Extract the [X, Y] coordinate from the center of the cell holding the provided text.  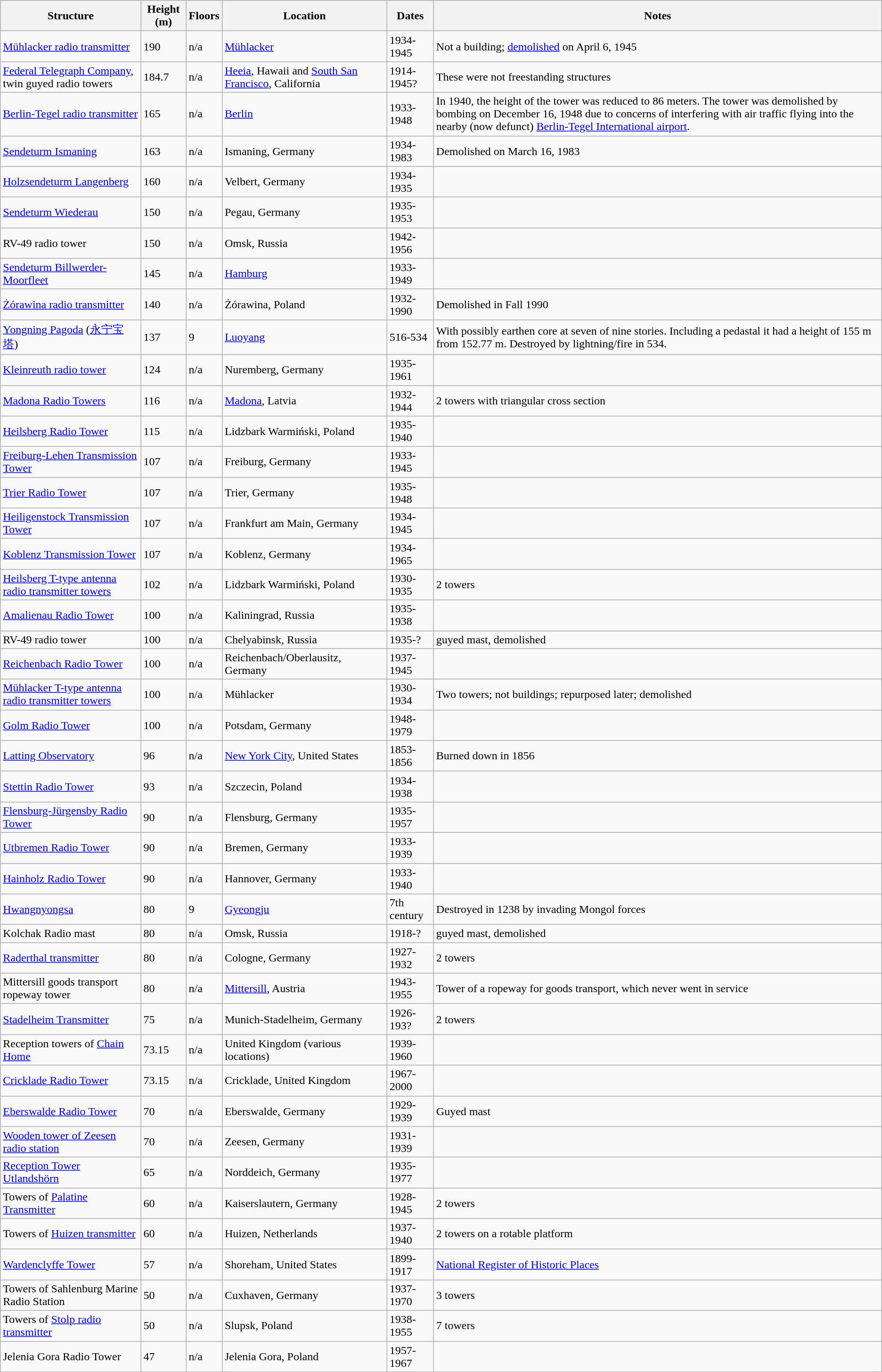
Flensburg-Jürgensby Radio Tower [71, 817]
Golm Radio Tower [71, 725]
Notes [658, 16]
Velbert, Germany [304, 182]
Wooden tower of Zeesen radio station [71, 1142]
New York City, United States [304, 756]
Potsdam, Germany [304, 725]
1934-1983 [410, 151]
Freiburg, Germany [304, 462]
Kolchak Radio mast [71, 934]
Two towers; not buildings; repurposed later; demolished [658, 695]
Towers of Stolp radio transmitter [71, 1325]
57 [163, 1264]
116 [163, 401]
Heiligenstock Transmission Tower [71, 523]
Jelenia Gora, Poland [304, 1356]
United Kingdom (various locations) [304, 1050]
Hainholz Radio Tower [71, 879]
115 [163, 432]
47 [163, 1356]
145 [163, 273]
Luoyang [304, 337]
1929-1939 [410, 1111]
Reception Tower Utlandshörn [71, 1173]
1948-1979 [410, 725]
Raderthal transmitter [71, 958]
1934-1938 [410, 786]
Cricklade Radio Tower [71, 1080]
2 towers with triangular cross section [658, 401]
Stettin Radio Tower [71, 786]
3 towers [658, 1295]
Hannover, Germany [304, 879]
Szczecin, Poland [304, 786]
Guyed mast [658, 1111]
Demolished on March 16, 1983 [658, 151]
184.7 [163, 77]
Yongning Pagoda (永宁宝塔) [71, 337]
Reichenbach/Oberlausitz, Germany [304, 664]
65 [163, 1173]
1931-1939 [410, 1142]
96 [163, 756]
Location [304, 16]
1918-? [410, 934]
93 [163, 786]
124 [163, 370]
Trier Radio Tower [71, 493]
Kleinreuth radio tower [71, 370]
1939-1960 [410, 1050]
Kaiserslautern, Germany [304, 1203]
1937-1945 [410, 664]
1853-1856 [410, 756]
These were not freestanding structures [658, 77]
Madona Radio Towers [71, 401]
1937-1940 [410, 1234]
Eberswalde, Germany [304, 1111]
1934-1935 [410, 182]
165 [163, 114]
With possibly earthen core at seven of nine stories. Including a pedastal it had a height of 155 m from 152.77 m. Destroyed by lightning/fire in 534. [658, 337]
1937-1970 [410, 1295]
1934-1965 [410, 554]
1914-1945? [410, 77]
Ismaning, Germany [304, 151]
Jelenia Gora Radio Tower [71, 1356]
1932-1990 [410, 304]
Wardenclyffe Tower [71, 1264]
Chelyabinsk, Russia [304, 640]
1935-1953 [410, 212]
Kaliningrad, Russia [304, 616]
Latting Observatory [71, 756]
Huizen, Netherlands [304, 1234]
Nuremberg, Germany [304, 370]
137 [163, 337]
Zeesen, Germany [304, 1142]
1926-193? [410, 1019]
1930-1935 [410, 584]
163 [163, 151]
Stadelheim Transmitter [71, 1019]
Frankfurt am Main, Germany [304, 523]
Flensburg, Germany [304, 817]
Żórawina, Poland [304, 304]
1933-1945 [410, 462]
1932-1944 [410, 401]
1933-1949 [410, 273]
Floors [204, 16]
Hwangnyongsa [71, 910]
7 towers [658, 1325]
1943-1955 [410, 989]
516-534 [410, 337]
Koblenz Transmission Tower [71, 554]
Pegau, Germany [304, 212]
Shoreham, United States [304, 1264]
Demolished in Fall 1990 [658, 304]
Hamburg [304, 273]
Madona, Latvia [304, 401]
1933-1948 [410, 114]
Dates [410, 16]
190 [163, 46]
Munich-Stadelheim, Germany [304, 1019]
75 [163, 1019]
Reichenbach Radio Tower [71, 664]
Heilsberg Radio Tower [71, 432]
1935-1938 [410, 616]
Mühlacker T-type antenna radio transmitter towers [71, 695]
Koblenz, Germany [304, 554]
Mittersill, Austria [304, 989]
Freiburg-Lehen Transmission Tower [71, 462]
1935-1948 [410, 493]
1933-1940 [410, 879]
Trier, Germany [304, 493]
Amalienau Radio Tower [71, 616]
Mühlacker radio transmitter [71, 46]
Structure [71, 16]
Żórawina radio transmitter [71, 304]
1930-1934 [410, 695]
Slupsk, Poland [304, 1325]
1928-1945 [410, 1203]
Towers of Sahlenburg Marine Radio Station [71, 1295]
Eberswalde Radio Tower [71, 1111]
160 [163, 182]
1927-1932 [410, 958]
Destroyed in 1238 by invading Mongol forces [658, 910]
1935-? [410, 640]
Heilsberg T-type antenna radio transmitter towers [71, 584]
1938-1955 [410, 1325]
1935-1961 [410, 370]
1935-1957 [410, 817]
Not a building; demolished on April 6, 1945 [658, 46]
National Register of Historic Places [658, 1264]
Sendeturm Billwerder-Moorfleet [71, 273]
1935-1977 [410, 1173]
2 towers on a rotable platform [658, 1234]
Height (m) [163, 16]
Sendeturm Wiederau [71, 212]
102 [163, 584]
Cricklade, United Kingdom [304, 1080]
Berlin-Tegel radio transmitter [71, 114]
1935-1940 [410, 432]
Burned down in 1856 [658, 756]
1942-1956 [410, 243]
1957-1967 [410, 1356]
Utbremen Radio Tower [71, 847]
7th century [410, 910]
Tower of a ropeway for goods transport, which never went in service [658, 989]
Reception towers of Chain Home [71, 1050]
1933-1939 [410, 847]
Cologne, Germany [304, 958]
1967-2000 [410, 1080]
Holzsendeturm Langenberg [71, 182]
Gyeongju [304, 910]
Norddeich, Germany [304, 1173]
Federal Telegraph Company, twin guyed radio towers [71, 77]
140 [163, 304]
1899-1917 [410, 1264]
Towers of Palatine Transmitter [71, 1203]
Sendeturm Ismaning [71, 151]
Cuxhaven, Germany [304, 1295]
Berlin [304, 114]
Bremen, Germany [304, 847]
Towers of Huizen transmitter [71, 1234]
Heeia, Hawaii and South San Francisco, California [304, 77]
Mittersill goods transport ropeway tower [71, 989]
